Find where the given text appears and provide that cell's center as (x, y) coordinate. 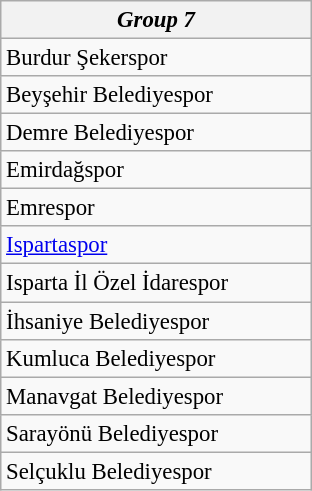
Kumluca Belediyespor (156, 358)
Emrespor (156, 208)
Emirdağspor (156, 170)
Isparta İl Özel İdarespor (156, 283)
Ispartaspor (156, 245)
İhsaniye Belediyespor (156, 321)
Group 7 (156, 20)
Selçuklu Belediyespor (156, 471)
Demre Belediyespor (156, 133)
Burdur Şekerspor (156, 58)
Manavgat Belediyespor (156, 396)
Sarayönü Belediyespor (156, 433)
Beyşehir Belediyespor (156, 95)
